From the cell containing the given text, extract its center point as [x, y] coordinate. 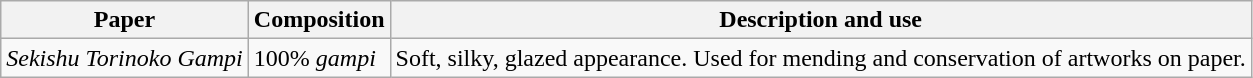
Description and use [820, 20]
Soft, silky, glazed appearance. Used for mending and conservation of artworks on paper. [820, 58]
Composition [319, 20]
Paper [125, 20]
100% gampi [319, 58]
Sekishu Torinoko Gampi [125, 58]
